Scan for the cell matching the given text and deliver its (x, y) coordinate at center. 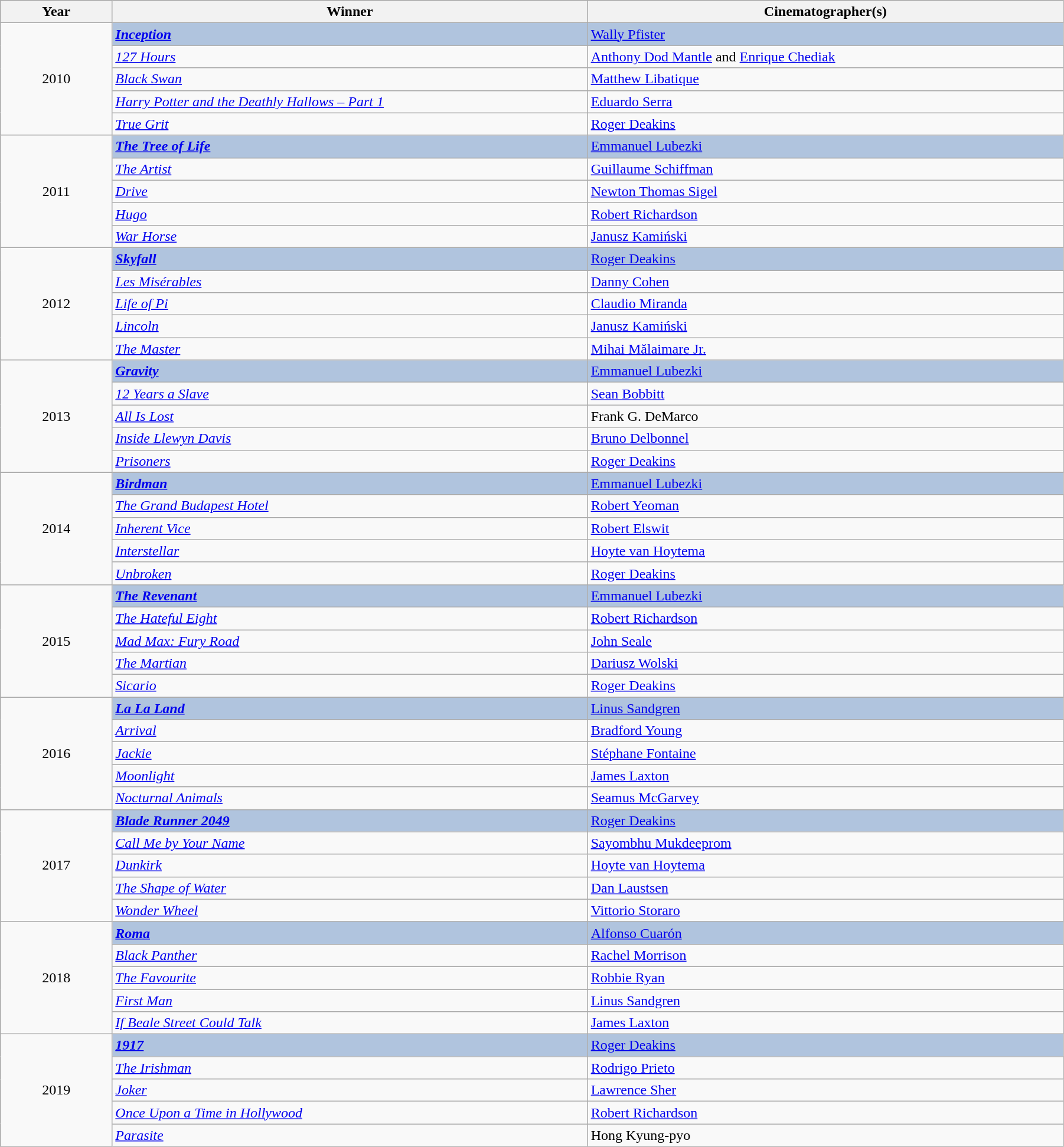
2010 (57, 79)
The Shape of Water (350, 888)
True Grit (350, 124)
Hong Kyung-pyo (825, 1135)
If Beale Street Could Talk (350, 1023)
2012 (57, 303)
The Revenant (350, 596)
First Man (350, 1001)
Call Me by Your Name (350, 843)
Rodrigo Prieto (825, 1068)
Gravity (350, 371)
Wally Pfister (825, 34)
Winner (350, 12)
Danny Cohen (825, 282)
Guillaume Schiffman (825, 169)
The Irishman (350, 1068)
The Tree of Life (350, 146)
Rachel Morrison (825, 955)
The Favourite (350, 978)
Eduardo Serra (825, 102)
Claudio Miranda (825, 304)
Dariusz Wolski (825, 664)
Black Swan (350, 79)
2015 (57, 641)
Skyfall (350, 259)
The Artist (350, 169)
Prisoners (350, 461)
Sicario (350, 686)
Inception (350, 34)
Dan Laustsen (825, 888)
Bradford Young (825, 731)
Lawrence Sher (825, 1090)
The Grand Budapest Hotel (350, 506)
Stéphane Fontaine (825, 753)
127 Hours (350, 57)
Mihai Mălaimare Jr. (825, 349)
Robert Elswit (825, 528)
Sean Bobbitt (825, 394)
Frank G. DeMarco (825, 416)
Bruno Delbonnel (825, 439)
Year (57, 12)
Robert Yeoman (825, 506)
La La Land (350, 708)
12 Years a Slave (350, 394)
Parasite (350, 1135)
Moonlight (350, 776)
Arrival (350, 731)
Blade Runner 2049 (350, 821)
Dunkirk (350, 865)
2014 (57, 528)
Hugo (350, 214)
2016 (57, 753)
Inside Llewyn Davis (350, 439)
2019 (57, 1090)
Drive (350, 191)
All Is Lost (350, 416)
Anthony Dod Mantle and Enrique Chediak (825, 57)
1917 (350, 1045)
Matthew Libatique (825, 79)
Jackie (350, 753)
Roma (350, 933)
Cinematographer(s) (825, 12)
Lincoln (350, 326)
2013 (57, 416)
The Hateful Eight (350, 618)
Les Misérables (350, 282)
Inherent Vice (350, 528)
Nocturnal Animals (350, 798)
Alfonso Cuarón (825, 933)
Interstellar (350, 551)
Life of Pi (350, 304)
2017 (57, 865)
Joker (350, 1090)
Unbroken (350, 573)
Black Panther (350, 955)
Birdman (350, 483)
Wonder Wheel (350, 910)
Seamus McGarvey (825, 798)
Mad Max: Fury Road (350, 641)
John Seale (825, 641)
2018 (57, 978)
Sayombhu Mukdeeprom (825, 843)
The Master (350, 349)
Once Upon a Time in Hollywood (350, 1113)
Harry Potter and the Deathly Hallows – Part 1 (350, 102)
Robbie Ryan (825, 978)
The Martian (350, 664)
Newton Thomas Sigel (825, 191)
2011 (57, 191)
War Horse (350, 236)
Vittorio Storaro (825, 910)
